Scan for the cell matching the given text and deliver its (X, Y) coordinate at center. 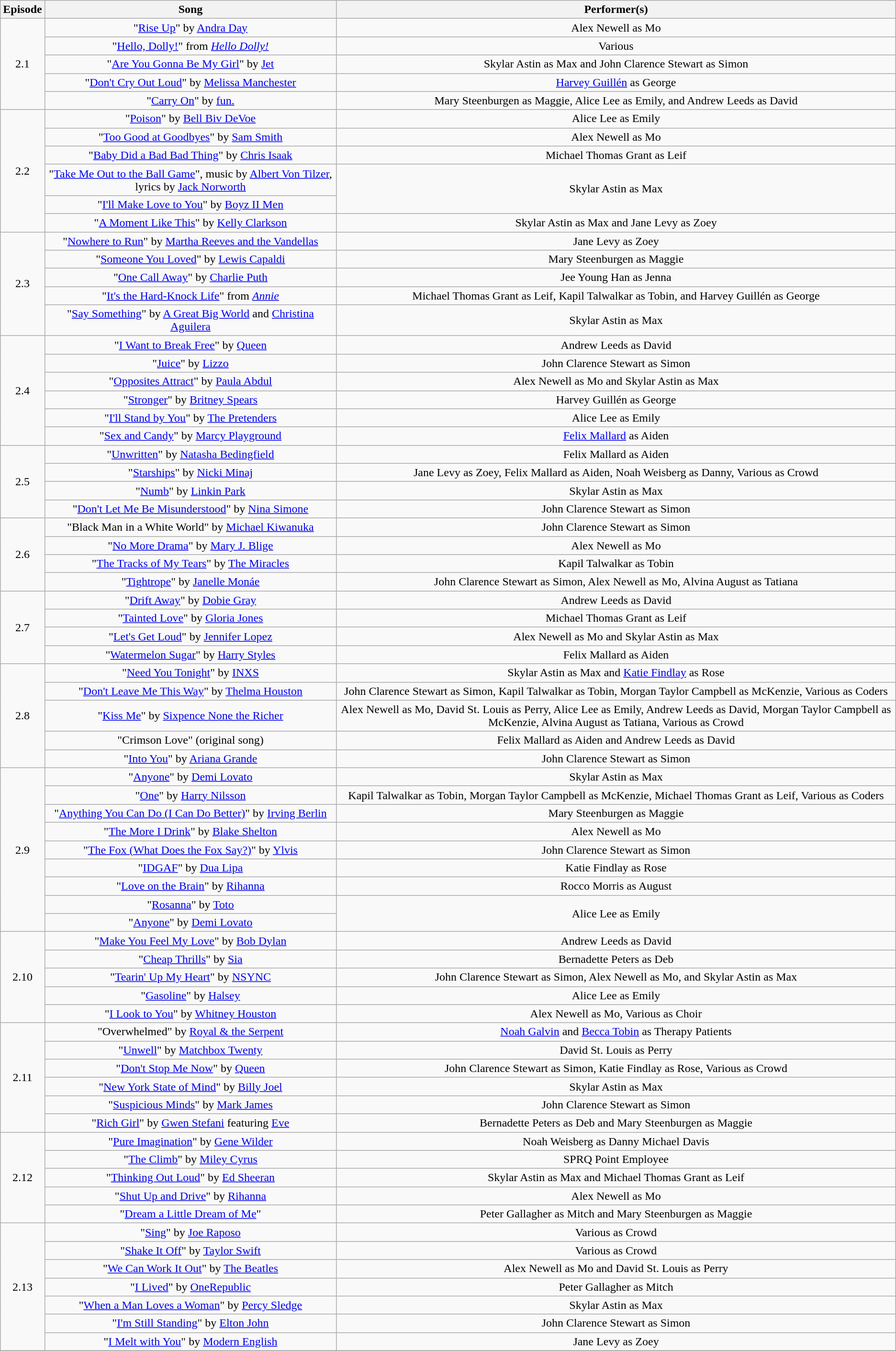
Skylar Astin as Max and Michael Thomas Grant as Leif (616, 1178)
John Clarence Stewart as Simon, Kapil Talwalkar as Tobin, Morgan Taylor Campbell as McKenzie, Various as Coders (616, 691)
"Don't Cry Out Loud" by Melissa Manchester (190, 82)
"Let's Get Loud" by Jennifer Lopez (190, 636)
"Sing" by Joe Raposo (190, 1232)
"I Want to Break Free" by Queen (190, 345)
"Rise Up" by Andra Day (190, 28)
"Unwritten" by Natasha Bedingfield (190, 454)
"Hello, Dolly!" from Hello Dolly! (190, 46)
"Poison" by Bell Biv DeVoe (190, 119)
"I Look to You" by Whitney Houston (190, 1014)
"I'll Make Love to You" by Boyz II Men (190, 204)
John Clarence Stewart as Simon, Alex Newell as Mo, Alvina August as Tatiana (616, 582)
Skylar Astin as Max and Jane Levy as Zoey (616, 223)
"I Melt with You" by Modern English (190, 1341)
"Suspicious Minds" by Mark James (190, 1105)
"The Tracks of My Tears" by The Miracles (190, 564)
"Love on the Brain" by Rihanna (190, 886)
2.12 (22, 1178)
"Crimson Love" (original song) (190, 740)
Noah Galvin and Becca Tobin as Therapy Patients (616, 1032)
"I'm Still Standing" by Elton John (190, 1323)
"Overwhelmed" by Royal & the Serpent (190, 1032)
2.10 (22, 977)
"Sex and Candy" by Marcy Playground (190, 436)
"Juice" by Lizzo (190, 363)
Rocco Morris as August (616, 886)
"Tightrope" by Janelle Monáe (190, 582)
"No More Drama" by Mary J. Blige (190, 545)
"Don't Leave Me This Way" by Thelma Houston (190, 691)
Skylar Astin as Max and John Clarence Stewart as Simon (616, 64)
"Numb" by Linkin Park (190, 491)
Jee Young Han as Jenna (616, 278)
2.3 (22, 283)
"Make You Feel My Love" by Bob Dylan (190, 941)
"Rich Girl" by Gwen Stefani featuring Eve (190, 1123)
David St. Louis as Perry (616, 1050)
"Tearin' Up My Heart" by NSYNC (190, 977)
"One" by Harry Nilsson (190, 795)
"New York State of Mind" by Billy Joel (190, 1086)
Peter Gallagher as Mitch (616, 1287)
Felix Mallard as Aiden and Andrew Leeds as David (616, 740)
2.4 (22, 391)
"Take Me Out to the Ball Game", music by Albert Von Tilzer, lyrics by Jack Norworth (190, 180)
"Into You" by Ariana Grande (190, 759)
"It's the Hard-Knock Life" from Annie (190, 296)
Kapil Talwalkar as Tobin, Morgan Taylor Campbell as McKenzie, Michael Thomas Grant as Leif, Various as Coders (616, 795)
"Rosanna" by Toto (190, 904)
"Too Good at Goodbyes" by Sam Smith (190, 137)
2.7 (22, 627)
"Black Man in a White World" by Michael Kiwanuka (190, 527)
"Someone You Loved" by Lewis Capaldi (190, 259)
"Kiss Me" by Sixpence None the Richer (190, 716)
"Watermelon Sugar" by Harry Styles (190, 655)
Kapil Talwalkar as Tobin (616, 564)
2.6 (22, 554)
Jane Levy as Zoey, Felix Mallard as Aiden, Noah Weisberg as Danny, Various as Crowd (616, 472)
"A Moment Like This" by Kelly Clarkson (190, 223)
2.9 (22, 850)
Michael Thomas Grant as Leif, Kapil Talwalkar as Tobin, and Harvey Guillén as George (616, 296)
"The More I Drink" by Blake Shelton (190, 831)
SPRQ Point Employee (616, 1160)
"Starships" by Nicki Minaj (190, 472)
Performer(s) (616, 10)
Skylar Astin as Max and Katie Findlay as Rose (616, 673)
Bernadette Peters as Deb (616, 959)
"IDGAF" by Dua Lipa (190, 868)
"Stronger" by Britney Spears (190, 400)
Peter Gallagher as Mitch and Mary Steenburgen as Maggie (616, 1214)
"When a Man Loves a Woman" by Percy Sledge (190, 1305)
Noah Weisberg as Danny Michael Davis (616, 1141)
"Anything You Can Do (I Can Do Better)" by Irving Berlin (190, 813)
"Shake It Off" by Taylor Swift (190, 1251)
"I Lived" by OneRepublic (190, 1287)
Bernadette Peters as Deb and Mary Steenburgen as Maggie (616, 1123)
"Don't Stop Me Now" by Queen (190, 1068)
"Dream a Little Dream of Me" (190, 1214)
"Gasoline" by Halsey (190, 995)
"Nowhere to Run" by Martha Reeves and the Vandellas (190, 241)
"Need You Tonight" by INXS (190, 673)
"The Climb" by Miley Cyrus (190, 1160)
2.5 (22, 481)
Various (616, 46)
2.11 (22, 1077)
"Unwell" by Matchbox Twenty (190, 1050)
John Clarence Stewart as Simon, Katie Findlay as Rose, Various as Crowd (616, 1068)
"Baby Did a Bad Bad Thing" by Chris Isaak (190, 155)
"Thinking Out Loud" by Ed Sheeran (190, 1178)
Katie Findlay as Rose (616, 868)
Mary Steenburgen as Maggie, Alice Lee as Emily, and Andrew Leeds as David (616, 100)
"Cheap Thrills" by Sia (190, 959)
"One Call Away" by Charlie Puth (190, 278)
Alex Newell as Mo, Various as Choir (616, 1014)
2.8 (22, 716)
"Drift Away" by Dobie Gray (190, 600)
"Don't Let Me Be Misunderstood" by Nina Simone (190, 509)
"Pure Imagination" by Gene Wilder (190, 1141)
Song (190, 10)
Alex Newell as Mo and David St. Louis as Perry (616, 1269)
2.2 (22, 170)
Episode (22, 10)
"I'll Stand by You" by The Pretenders (190, 418)
"Tainted Love" by Gloria Jones (190, 618)
"We Can Work It Out" by The Beatles (190, 1269)
"Say Something" by A Great Big World and Christina Aguilera (190, 321)
"Opposites Attract" by Paula Abdul (190, 381)
"Carry On" by fun. (190, 100)
"Are You Gonna Be My Girl" by Jet (190, 64)
"The Fox (What Does the Fox Say?)" by Ylvis (190, 849)
2.13 (22, 1287)
John Clarence Stewart as Simon, Alex Newell as Mo, and Skylar Astin as Max (616, 977)
2.1 (22, 64)
"Shut Up and Drive" by Rihanna (190, 1196)
